From the cell containing the given text, extract its center point as [x, y] coordinate. 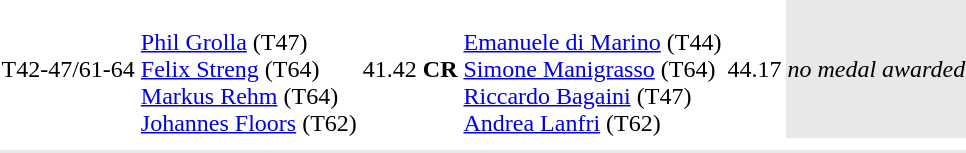
41.42 CR [410, 69]
44.17 [754, 69]
Phil Grolla (T47)Felix Streng (T64)Markus Rehm (T64)Johannes Floors (T62) [248, 69]
T42-47/61-64 [68, 69]
Emanuele di Marino (T44)Simone Manigrasso (T64)Riccardo Bagaini (T47)Andrea Lanfri (T62) [592, 69]
